Output the [x, y] coordinate of the center of the cell containing the given text.  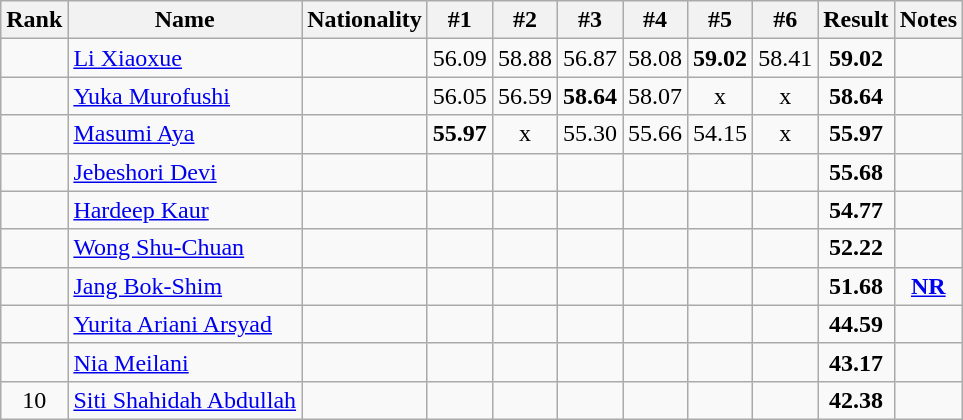
Jebeshori Devi [185, 172]
56.59 [524, 96]
56.09 [460, 58]
Yuka Murofushi [185, 96]
Yurita Ariani Arsyad [185, 324]
#6 [786, 20]
42.38 [856, 400]
55.30 [590, 134]
58.08 [656, 58]
#5 [720, 20]
Name [185, 20]
51.68 [856, 286]
44.59 [856, 324]
Jang Bok-Shim [185, 286]
56.05 [460, 96]
#1 [460, 20]
Nationality [365, 20]
Li Xiaoxue [185, 58]
56.87 [590, 58]
54.15 [720, 134]
Nia Meilani [185, 362]
#2 [524, 20]
55.66 [656, 134]
Hardeep Kaur [185, 210]
55.68 [856, 172]
58.07 [656, 96]
#3 [590, 20]
58.88 [524, 58]
Siti Shahidah Abdullah [185, 400]
NR [928, 286]
#4 [656, 20]
58.41 [786, 58]
Rank [34, 20]
Notes [928, 20]
54.77 [856, 210]
Masumi Aya [185, 134]
Wong Shu-Chuan [185, 248]
Result [856, 20]
43.17 [856, 362]
52.22 [856, 248]
10 [34, 400]
